Find where the given text appears and provide that cell's center as [x, y] coordinate. 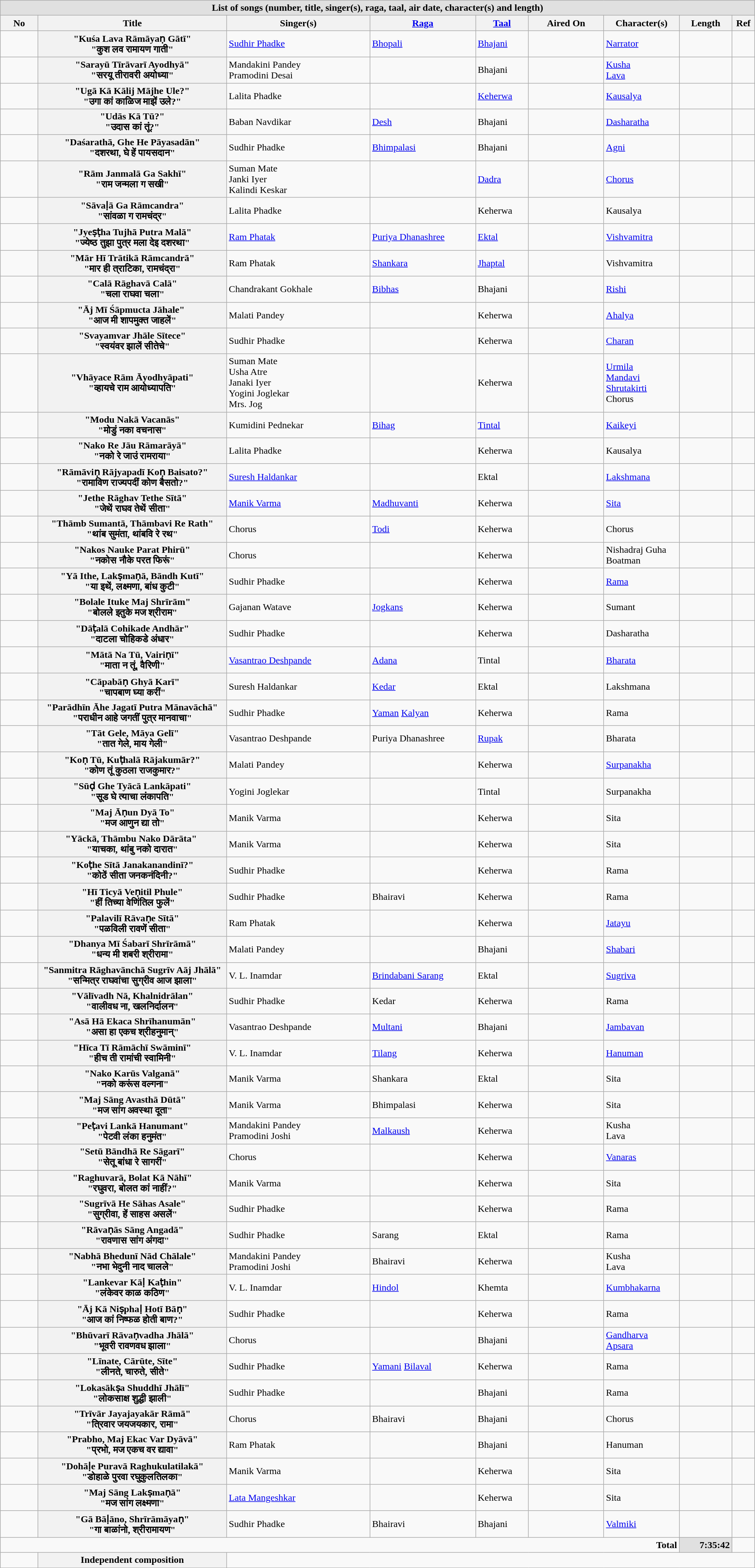
Dadra [502, 179]
Bhopali [423, 44]
"Nakos Nauke Parat Phirū""नकोस नौके परत फिरूं" [132, 555]
"Tāt Gele, Māya Gelī""तात गेले, माय गेली" [132, 739]
"Hīca Tī Rāmāchī Swāminī""हीच ती रामांची स्वामिनी" [132, 1053]
"Parādhīn Āhe Jagatī Putra Mānavāchā""पराधीन आहे जगतीं पुत्र मानवाचा" [132, 712]
"Hī Ticyā Veṇitil Phule""हीं तिच्या वेणिंतिल फुलें" [132, 897]
"Maj Sāng Avasthā Dūtā""मज सांग अवस्था दूता" [132, 1105]
"Rām Janmalā Ga Sakhī""राम जन्मला ग सखी" [132, 179]
Kaikeyi [641, 425]
"Dhanya Mī Śabarī Shrīrāmā""धन्य मी शबरी श्रीरामा" [132, 950]
Mandakini PandeyPramodini Desai [298, 70]
Jambavan [641, 1027]
No [19, 23]
7:35:42 [706, 1545]
"Lankevar Kāḷ Kaṭhin""लंकेवर काळ कठिण" [132, 1288]
"Vālīvadh Nā, Khalnidrālan""वालीवध ना, खलनिर्दालन" [132, 1001]
Charan [641, 341]
"Dohāḷe Puravā Raghukulatilakā""डोहाळे पुरवा रघुकुलतिलका" [132, 1471]
Sarang [423, 1235]
"Calā Rāghavā Calā""चला राघवा चला" [132, 289]
Sumant [641, 607]
Raga [423, 23]
"Prabho, Maj Ekac Var Dyāvā""प्रभो, मज एकच वर द्यावा" [132, 1445]
"Sūḍ Ghe Tyācā Lankāpati""सूड घे त्याचा लंकापति" [132, 791]
"Koṭhe Sītā Janakanandinī?""कोठें सीता जनकनंदिनी?" [132, 870]
"Jethe Rāghav Tethe Sītā""जेथें राघव तेथें सीता" [132, 503]
Singer(s) [298, 23]
"Cāpabāṇ Ghyā Karī""चापबाण घ्या करीं" [132, 687]
"Bolale Ituke Maj Shrīrām""बोलले इतुके मज श्रीराम" [132, 607]
"Asā Hā Ekaca Shrīhanumān""असा हा एकच श्रीहनुमान्" [132, 1027]
Lata Mangeshkar [298, 1498]
Vanaras [641, 1157]
Narrator [641, 44]
Aired On [566, 23]
Malkaush [423, 1131]
"Sanmitra Rāghavānchā Sugrīv Aāj Jhālā""सन्मित्र राघवांचा सुग्रीव आज झाला" [132, 975]
"Yā Ithe, Lakṣmaṇā, Bāndh Kutī""या इथें, लक्ष्मणा, बांध कुटी" [132, 581]
Character(s) [641, 23]
"Trīvār Jayajayakār Rāmā""त्रिवार जयजयकार, रामा" [132, 1419]
Total [340, 1545]
Adana [423, 660]
Jhaptal [502, 263]
Agni [641, 148]
Independent composition [132, 1560]
"Ugā Kā Kālij Mājhe Ule?""उगा कां काळिज माझें उले?" [132, 96]
"Sāvaḷā Ga Rāmcandra""सांवळा ग रामचंद्र" [132, 211]
"Bhūvarī Rāvaṇvadha Jhālā""भूवरी रावणवध झाला" [132, 1340]
Chandrakant Gokhale [298, 289]
Kumbhakarna [641, 1288]
Jogkans [423, 607]
"Sarayū Tīrāvarī Ayodhyā""सरयू तीरावरी अयोध्या" [132, 70]
"Gā Bāḷāno, Shrīrāmāyaṇ""गा बाळांनो, श्रीरामायण" [132, 1524]
"Modu Nakā Vacanās""मोडुं नका वचनास" [132, 425]
Suman MateJanki IyerKalindi Keskar [298, 179]
"Āj Kā Niṣphaḷ Hotī Bāṇ""आज कां निष्फळ होती बाण?" [132, 1314]
"Vhāyace Rām Āyodhyāpati""व्हायचे राम आयोध्यापति" [132, 383]
"Udās Kā Tū?""उदास कां तूं?" [132, 122]
GandharvaApsara [641, 1340]
Gajanan Watave [298, 607]
Brindabani Sarang [423, 975]
Kumidini Pednekar [298, 425]
Bihag [423, 425]
"Maj Sāng Lakṣmaṇā""मज सांग लक्ष्मणा" [132, 1498]
Ahalya [641, 315]
"Mātā Na Tū, Vairiṇī""माता न तूं, वैरिणी" [132, 660]
"Lokasākṣa Shuddhī Jhālī""लोकसाक्ष शुद्धी झाली" [132, 1393]
Bibhas [423, 289]
Shabari [641, 950]
Title [132, 23]
Rishi [641, 289]
Jatayu [641, 923]
Suman MateUsha AtreJanaki IyerYogini JoglekarMrs. Jog [298, 383]
"Sugrīvā He Sāhas Asale""सुग्रीवा, हें साहस असलें" [132, 1209]
"Mār Hī Trātikā Rāmcandrā""मार ही त्राटिका, रामचंद्रा" [132, 263]
Todi [423, 529]
"Palavilī Rāvaṇe Sītā""पळविली रावणें सीता" [132, 923]
"Jyeṣṭha Tujhā Putra Malā""ज्येष्ठ तुझा पुत्र मला देइ दशरथा" [132, 237]
Hindol [423, 1288]
"Svayamvar Jhāle Sītece""स्वयंवर झालें सीतेचे" [132, 341]
Khemta [502, 1288]
"Dāṭalā Cohikade Andhār""दाटला चोहिकडे अंधार" [132, 634]
"Daśarathā, Ghe He Pāyasadān""दशरथा, घे हें पायसदान" [132, 148]
Ref [743, 23]
"Koṇ Tū, Kuṭhalā Rājakumār?""कोण तूं कुठला राजकुमार?" [132, 765]
Nishadraj GuhaBoatman [641, 555]
Yogini Joglekar [298, 791]
"Thāmb Sumantā, Thāmbavi Re Rath""थांब सुमंता, थांबवि रे रथ" [132, 529]
"Maj Āṇun Dyā To""मज आणुन द्या तो" [132, 818]
Sugriva [641, 975]
Rupak [502, 739]
"Nabhā Bhedunī Nād Chālale""नभा भेदुनी नाद चालले" [132, 1262]
Yaman Kalyan [423, 712]
"Rāvaṇās Sāng Angadā""रावणास सांग अंगदा" [132, 1235]
"Setū Bāndhā Re Sāgarī""सेतू बांधा रे सागरीं" [132, 1157]
"Nako Re Jāu Rāmarāyā""नको रे जाउं रामराया" [132, 451]
"Peṭavi Lankā Hanumant""पेटवी लंका हनुमंत" [132, 1131]
Baban Navdikar [298, 122]
Valmiki [641, 1524]
Madhuvanti [423, 503]
"Raghuvarā, Bolat Kā Nāhī""रघुवरा, बोलत कां नाहीं?" [132, 1183]
UrmilaMandaviShrutakirtiChorus [641, 383]
"Yāckā, Thāmbu Nako Dārāta" "याचका, थांबु नको दारात" [132, 844]
Taal [502, 23]
"Līnate, Cārūte, Sīte""लीनते, चारुते, सीते" [132, 1367]
"Kuśa Lava Rāmāyaṇ Gātī""कुश लव रामायण गाती" [132, 44]
Tilang [423, 1053]
"Āj Mī Śāpmucta Jāhale" "आज मी शापमुक्त जाहलें" [132, 315]
Desh [423, 122]
Multani [423, 1027]
"Nako Karūs Valganā""नको करूंस वल्गना" [132, 1078]
List of songs (number, title, singer(s), raga, taal, air date, character(s) and length) [377, 8]
Length [706, 23]
"Rāmāviṇ Rājyapadī Koṇ Baisato?""रामाविण राज्यपदीं कोण बैसतो?" [132, 477]
Yamani Bilaval [423, 1367]
